Find where the given text appears and provide that cell's center as (X, Y) coordinate. 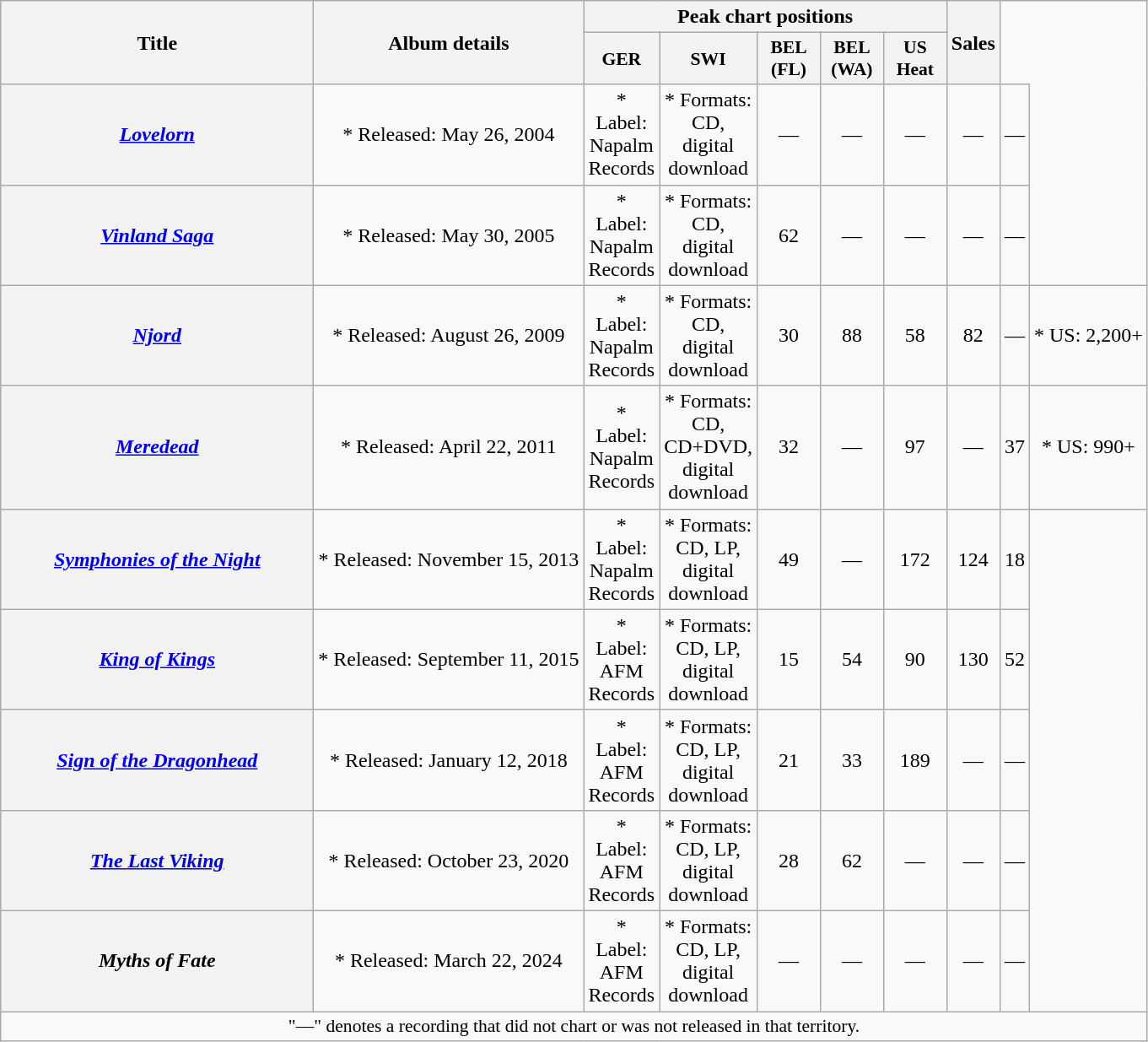
* Formats: CD, CD+DVD, digital download (709, 447)
37 (1014, 447)
Lovelorn (157, 135)
BEL (FL) (790, 59)
* Released: May 26, 2004 (449, 135)
"—" denotes a recording that did not chart or was not released in that territory. (574, 1026)
Myths of Fate (157, 960)
52 (1014, 660)
Meredead (157, 447)
* Released: March 22, 2024 (449, 960)
* Released: November 15, 2013 (449, 559)
21 (790, 759)
USHeat (914, 59)
58 (914, 336)
* Released: August 26, 2009 (449, 336)
Vinland Saga (157, 235)
* Released: October 23, 2020 (449, 861)
Symphonies of the Night (157, 559)
Sales (973, 42)
King of Kings (157, 660)
15 (790, 660)
Peak chart positions (765, 17)
172 (914, 559)
30 (790, 336)
18 (1014, 559)
Sign of the Dragonhead (157, 759)
54 (852, 660)
* Released: April 22, 2011 (449, 447)
* US: 2,200+ (1088, 336)
SWI (709, 59)
90 (914, 660)
124 (973, 559)
* Released: May 30, 2005 (449, 235)
* Released: January 12, 2018 (449, 759)
* US: 990+ (1088, 447)
GER (622, 59)
88 (852, 336)
The Last Viking (157, 861)
Njord (157, 336)
82 (973, 336)
BEL (WA) (852, 59)
130 (973, 660)
Album details (449, 42)
97 (914, 447)
28 (790, 861)
189 (914, 759)
* Released: September 11, 2015 (449, 660)
49 (790, 559)
33 (852, 759)
32 (790, 447)
Title (157, 42)
